Locate the cell with the specified text and output its [X, Y] center coordinate. 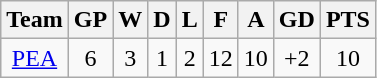
12 [220, 58]
F [220, 20]
2 [190, 58]
3 [130, 58]
PEA [35, 58]
Team [35, 20]
GP [90, 20]
+2 [296, 58]
D [162, 20]
6 [90, 58]
GD [296, 20]
PTS [348, 20]
1 [162, 58]
A [256, 20]
W [130, 20]
L [190, 20]
